Determine the [X, Y] coordinate at the center of the cell enclosing the given text.  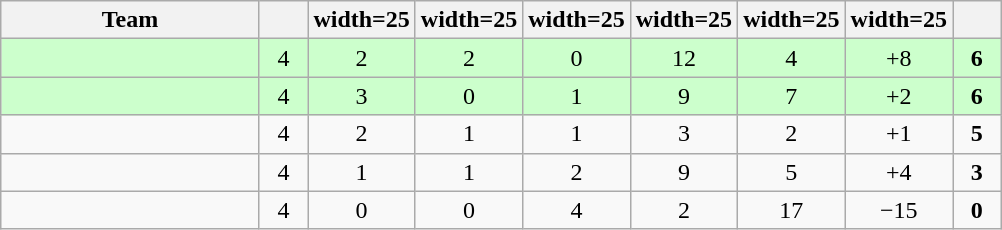
Team [130, 20]
+4 [898, 172]
+1 [898, 134]
12 [684, 58]
7 [792, 96]
−15 [898, 210]
+2 [898, 96]
+8 [898, 58]
17 [792, 210]
